Search for the cell housing the specified text and yield its (X, Y) center coordinate. 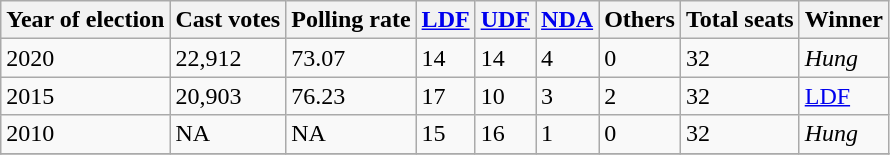
10 (505, 96)
2020 (86, 58)
Polling rate (351, 20)
17 (446, 96)
1 (568, 134)
16 (505, 134)
2015 (86, 96)
Others (640, 20)
15 (446, 134)
UDF (505, 20)
76.23 (351, 96)
2010 (86, 134)
2 (640, 96)
Winner (844, 20)
3 (568, 96)
Cast votes (228, 20)
Year of election (86, 20)
NDA (568, 20)
20,903 (228, 96)
Total seats (740, 20)
73.07 (351, 58)
22,912 (228, 58)
4 (568, 58)
